From the cell containing the given text, extract its center point as [X, Y] coordinate. 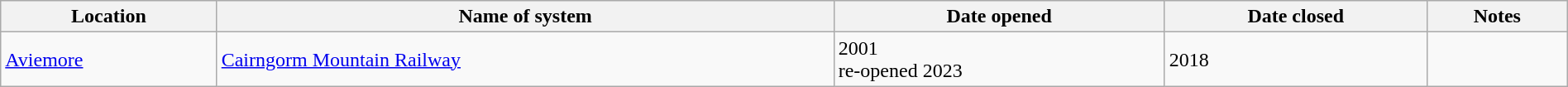
Cairngorm Mountain Railway [525, 60]
Date closed [1295, 17]
2018 [1295, 60]
2001re-opened 2023 [999, 60]
Aviemore [109, 60]
Name of system [525, 17]
Notes [1497, 17]
Location [109, 17]
Date opened [999, 17]
